Find where the given text appears and provide that cell's center as (x, y) coordinate. 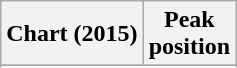
Chart (2015) (72, 34)
Peakposition (189, 34)
